For the text-containing cell, return its midpoint in [x, y] coordinate format. 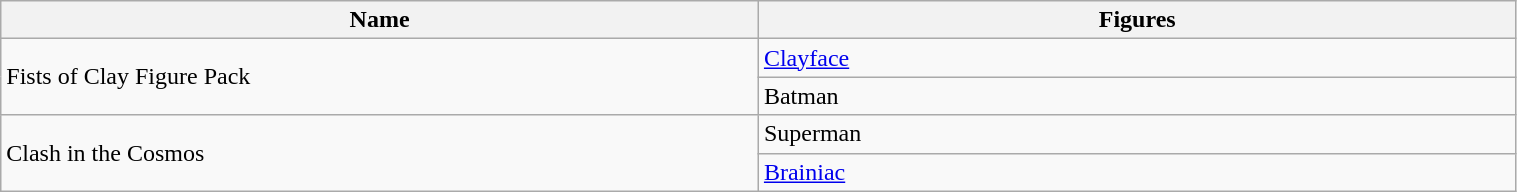
Clayface [1137, 58]
Clash in the Cosmos [380, 153]
Fists of Clay Figure Pack [380, 77]
Batman [1137, 96]
Brainiac [1137, 172]
Name [380, 20]
Figures [1137, 20]
Superman [1137, 134]
